Locate the cell with the specified text and output its [X, Y] center coordinate. 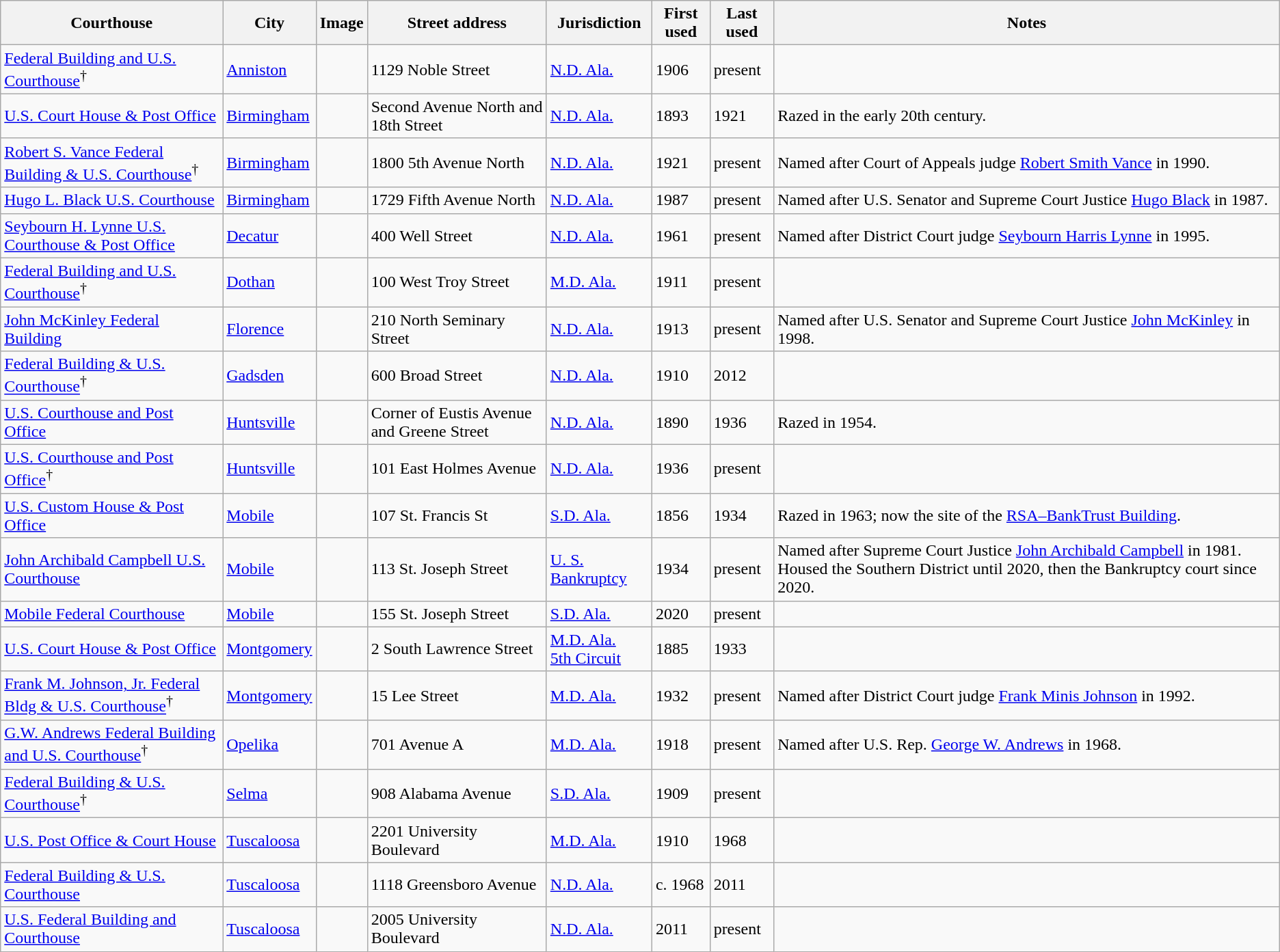
City [269, 23]
Named after District Court judge Frank Minis Johnson in 1992. [1027, 696]
Corner of Eustis Avenue and Greene Street [457, 422]
M.D. Ala.5th Circuit [599, 649]
1893 [681, 116]
1885 [681, 649]
1911 [681, 282]
Razed in 1963; now the site of the RSA–BankTrust Building. [1027, 515]
Federal Building & U.S. Courthouse [112, 884]
100 West Troy Street [457, 282]
Anniston [269, 70]
Named after District Court judge Seybourn Harris Lynne in 1995. [1027, 235]
1918 [681, 745]
Named after U.S. Rep. George W. Andrews in 1968. [1027, 745]
Last used [742, 23]
1987 [681, 200]
1932 [681, 696]
U.S. Post Office & Court House [112, 841]
Courthouse [112, 23]
15 Lee Street [457, 696]
155 St. Joseph Street [457, 614]
Named after Supreme Court Justice John Archibald Campbell in 1981. Housed the Southern District until 2020, then the Bankruptcy court since 2020. [1027, 569]
2020 [681, 614]
Frank M. Johnson, Jr. Federal Bldg & U.S. Courthouse† [112, 696]
Opelika [269, 745]
1933 [742, 649]
Decatur [269, 235]
2201 University Boulevard [457, 841]
First used [681, 23]
Selma [269, 793]
Mobile Federal Courthouse [112, 614]
Robert S. Vance Federal Building & U.S. Courthouse† [112, 163]
Razed in 1954. [1027, 422]
c. 1968 [681, 884]
1909 [681, 793]
John Archibald Campbell U.S. Courthouse [112, 569]
113 St. Joseph Street [457, 569]
Second Avenue North and 18th Street [457, 116]
John McKinley Federal Building [112, 329]
Hugo L. Black U.S. Courthouse [112, 200]
Florence [269, 329]
1800 5th Avenue North [457, 163]
U. S. Bankruptcy [599, 569]
Image [342, 23]
Gadsden [269, 376]
Seybourn H. Lynne U.S. Courthouse & Post Office [112, 235]
U.S. Federal Building and Courthouse [112, 929]
701 Avenue A [457, 745]
Named after Court of Appeals judge Robert Smith Vance in 1990. [1027, 163]
U.S. Courthouse and Post Office† [112, 469]
2 South Lawrence Street [457, 649]
U.S. Custom House & Post Office [112, 515]
600 Broad Street [457, 376]
Street address [457, 23]
1906 [681, 70]
Jurisdiction [599, 23]
210 North Seminary Street [457, 329]
1118 Greensboro Avenue [457, 884]
1129 Noble Street [457, 70]
1961 [681, 235]
G.W. Andrews Federal Building and U.S. Courthouse† [112, 745]
1890 [681, 422]
Named after U.S. Senator and Supreme Court Justice Hugo Black in 1987. [1027, 200]
Named after U.S. Senator and Supreme Court Justice John McKinley in 1998. [1027, 329]
1913 [681, 329]
1856 [681, 515]
1729 Fifth Avenue North [457, 200]
908 Alabama Avenue [457, 793]
U.S. Courthouse and Post Office [112, 422]
400 Well Street [457, 235]
2012 [742, 376]
1968 [742, 841]
107 St. Francis St [457, 515]
Notes [1027, 23]
2005 University Boulevard [457, 929]
Dothan [269, 282]
101 East Holmes Avenue [457, 469]
Razed in the early 20th century. [1027, 116]
